Return (x, y) of the center of cell containing provided text 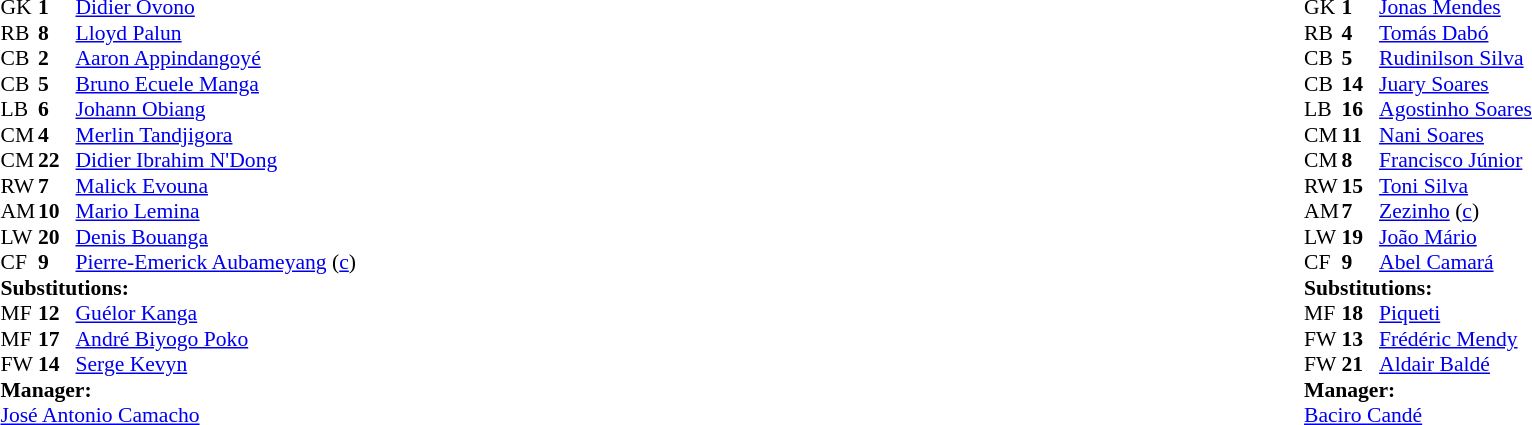
11 (1361, 135)
18 (1361, 313)
Zezinho (c) (1456, 211)
6 (57, 109)
20 (57, 237)
Nani Soares (1456, 135)
Rudinilson Silva (1456, 59)
15 (1361, 186)
Juary Soares (1456, 84)
Didier Ibrahim N'Dong (216, 161)
Aldair Baldé (1456, 365)
10 (57, 211)
Merlin Tandjigora (216, 135)
22 (57, 161)
Lloyd Palun (216, 33)
Agostinho Soares (1456, 109)
Tomás Dabó (1456, 33)
16 (1361, 109)
Guélor Kanga (216, 313)
Serge Kevyn (216, 365)
Denis Bouanga (216, 237)
Mario Lemina (216, 211)
João Mário (1456, 237)
13 (1361, 339)
Abel Camará (1456, 263)
Toni Silva (1456, 186)
André Biyogo Poko (216, 339)
19 (1361, 237)
Aaron Appindangoyé (216, 59)
Frédéric Mendy (1456, 339)
17 (57, 339)
Bruno Ecuele Manga (216, 84)
12 (57, 313)
21 (1361, 365)
Piqueti (1456, 313)
Johann Obiang (216, 109)
Pierre-Emerick Aubameyang (c) (216, 263)
Malick Evouna (216, 186)
2 (57, 59)
Francisco Júnior (1456, 161)
